Scan for the cell matching the given text and deliver its [x, y] coordinate at center. 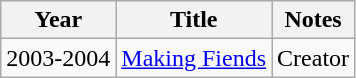
Creator [314, 58]
Title [194, 20]
Notes [314, 20]
2003-2004 [58, 58]
Making Fiends [194, 58]
Year [58, 20]
